From the cell containing the given text, extract its center point as [X, Y] coordinate. 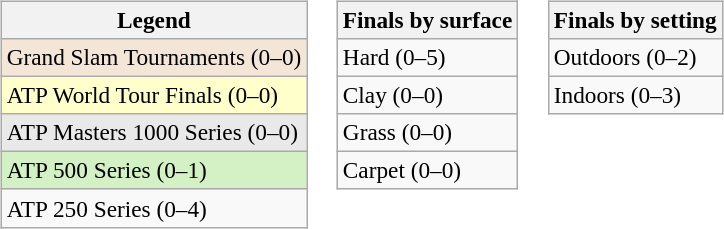
ATP 500 Series (0–1) [154, 171]
Grass (0–0) [427, 133]
Grand Slam Tournaments (0–0) [154, 57]
Outdoors (0–2) [635, 57]
Finals by surface [427, 20]
ATP Masters 1000 Series (0–0) [154, 133]
Indoors (0–3) [635, 95]
Clay (0–0) [427, 95]
Finals by setting [635, 20]
ATP World Tour Finals (0–0) [154, 95]
Legend [154, 20]
Carpet (0–0) [427, 171]
ATP 250 Series (0–4) [154, 208]
Hard (0–5) [427, 57]
